Detect which cell encompasses the target text, then output its (X, Y) center coordinate. 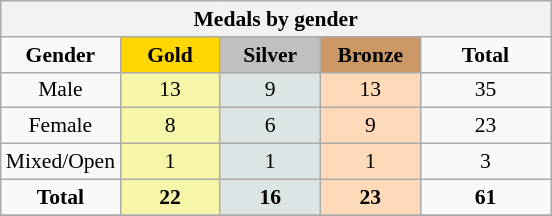
Mixed/Open (60, 162)
Medals by gender (276, 19)
6 (270, 126)
61 (485, 197)
35 (485, 90)
Gold (170, 55)
3 (485, 162)
Female (60, 126)
Male (60, 90)
8 (170, 126)
Gender (60, 55)
Bronze (370, 55)
22 (170, 197)
16 (270, 197)
Silver (270, 55)
